Return the [x, y] coordinate for the center point of the cell that contains the specified text.  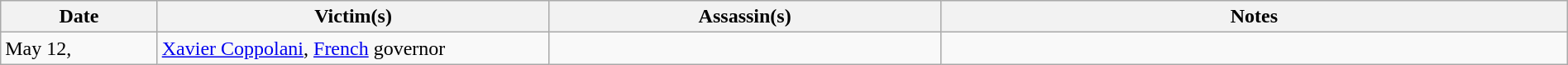
Date [79, 17]
Xavier Coppolani, French governor [353, 48]
Assassin(s) [745, 17]
Notes [1254, 17]
Victim(s) [353, 17]
May 12, [79, 48]
